Find where the given text appears and provide that cell's center as [x, y] coordinate. 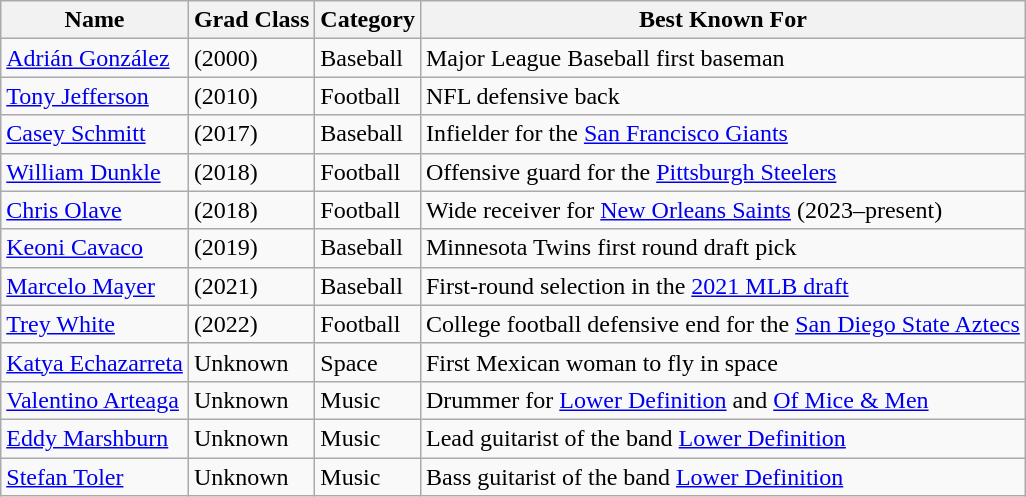
Trey White [95, 324]
Valentino Arteaga [95, 400]
(2021) [251, 286]
Drummer for Lower Definition and Of Mice & Men [722, 400]
Major League Baseball first baseman [722, 58]
Grad Class [251, 20]
NFL defensive back [722, 96]
William Dunkle [95, 172]
Marcelo Mayer [95, 286]
Keoni Cavaco [95, 248]
Bass guitarist of the band Lower Definition [722, 477]
Wide receiver for New Orleans Saints (2023–present) [722, 210]
Chris Olave [95, 210]
First Mexican woman to fly in space [722, 362]
Category [368, 20]
Lead guitarist of the band Lower Definition [722, 438]
(2019) [251, 248]
Tony Jefferson [95, 96]
Casey Schmitt [95, 134]
Offensive guard for the Pittsburgh Steelers [722, 172]
Adrián González [95, 58]
First-round selection in the 2021 MLB draft [722, 286]
Minnesota Twins first round draft pick [722, 248]
(2022) [251, 324]
Infielder for the San Francisco Giants [722, 134]
Stefan Toler [95, 477]
Space [368, 362]
College football defensive end for the San Diego State Aztecs [722, 324]
Name [95, 20]
(2010) [251, 96]
Eddy Marshburn [95, 438]
(2017) [251, 134]
(2000) [251, 58]
Best Known For [722, 20]
Katya Echazarreta [95, 362]
